Determine the [x, y] coordinate at the center of the cell enclosing the given text.  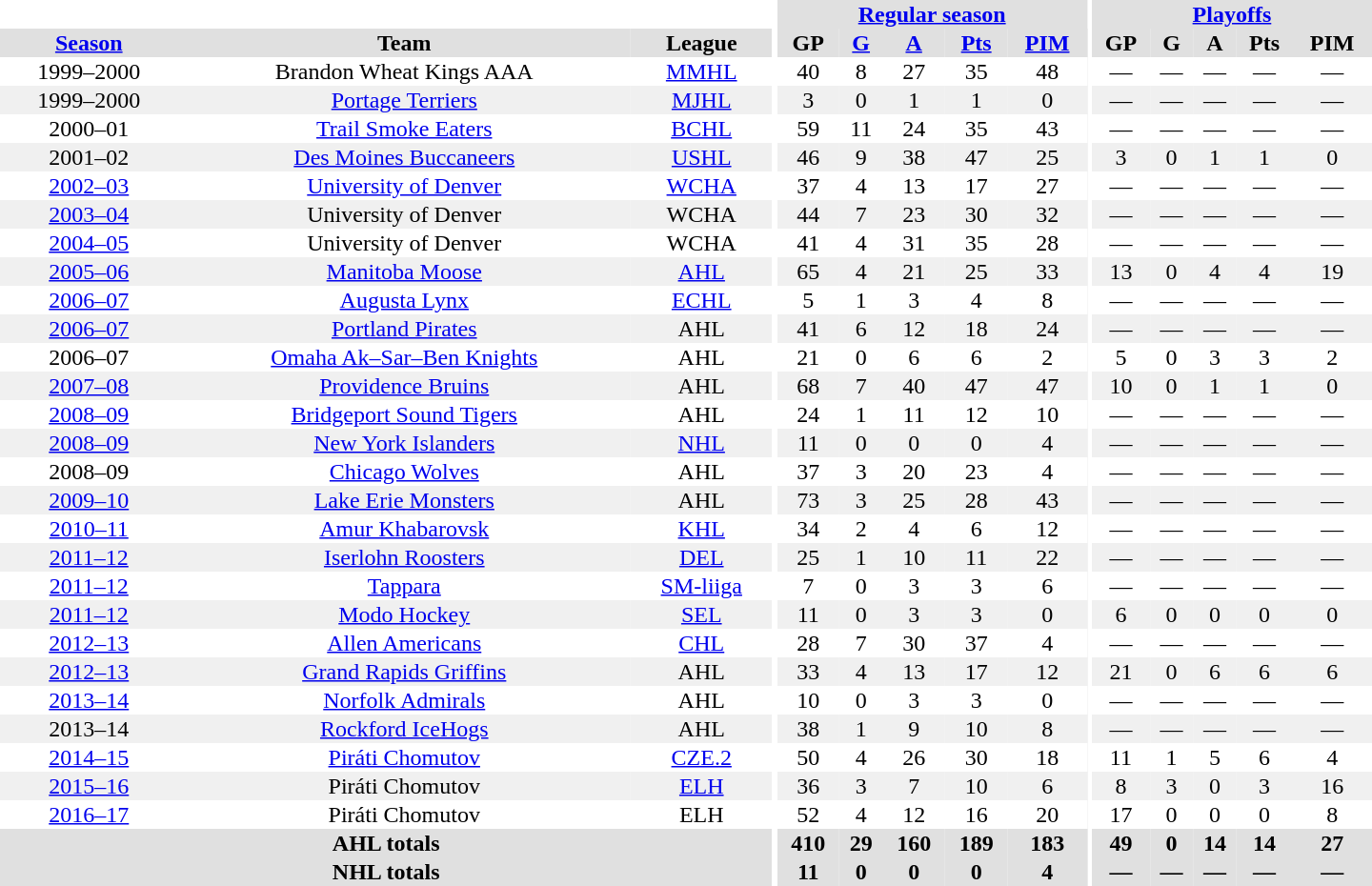
65 [808, 272]
2014–15 [90, 757]
Trail Smoke Eaters [405, 129]
2002–03 [90, 186]
2007–08 [90, 386]
50 [808, 757]
CHL [701, 643]
Chicago Wolves [405, 472]
Portage Terriers [405, 100]
73 [808, 500]
Brandon Wheat Kings AAA [405, 71]
2010–11 [90, 529]
36 [808, 786]
22 [1046, 557]
MJHL [701, 100]
68 [808, 386]
Providence Bruins [405, 386]
Portland Pirates [405, 329]
MMHL [701, 71]
32 [1046, 214]
2004–05 [90, 243]
Team [405, 43]
26 [914, 757]
160 [914, 843]
183 [1046, 843]
189 [977, 843]
Regular season [932, 14]
2000–01 [90, 129]
2016–17 [90, 815]
52 [808, 815]
49 [1120, 843]
Bridgeport Sound Tigers [405, 414]
SM-liiga [701, 586]
ECHL [701, 300]
Grand Rapids Griffins [405, 672]
Norfolk Admirals [405, 700]
Tappara [405, 586]
NHL [701, 443]
2005–06 [90, 272]
Iserlohn Roosters [405, 557]
2009–10 [90, 500]
DEL [701, 557]
Modo Hockey [405, 614]
USHL [701, 157]
2001–02 [90, 157]
Season [90, 43]
Allen Americans [405, 643]
2015–16 [90, 786]
410 [808, 843]
New York Islanders [405, 443]
KHL [701, 529]
34 [808, 529]
Manitoba Moose [405, 272]
NHL totals [386, 872]
31 [914, 243]
44 [808, 214]
Des Moines Buccaneers [405, 157]
Omaha Ak–Sar–Ben Knights [405, 357]
Rockford IceHogs [405, 729]
Amur Khabarovsk [405, 529]
SEL [701, 614]
19 [1332, 272]
59 [808, 129]
Augusta Lynx [405, 300]
BCHL [701, 129]
Playoffs [1232, 14]
League [701, 43]
2003–04 [90, 214]
CZE.2 [701, 757]
29 [861, 843]
46 [808, 157]
Lake Erie Monsters [405, 500]
AHL totals [386, 843]
48 [1046, 71]
